For the text-containing cell, return its midpoint in [X, Y] coordinate format. 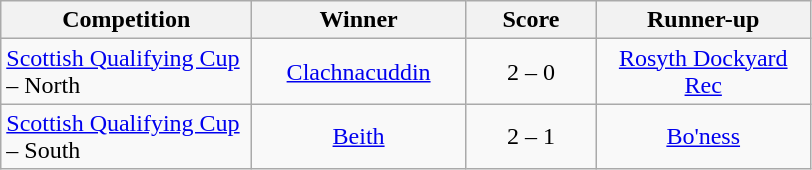
Clachnacuddin [359, 72]
Score [530, 20]
2 – 0 [530, 72]
Scottish Qualifying Cup – South [126, 136]
2 – 1 [530, 136]
Bo'ness [703, 136]
Beith [359, 136]
Scottish Qualifying Cup – North [126, 72]
Competition [126, 20]
Rosyth Dockyard Rec [703, 72]
Winner [359, 20]
Runner-up [703, 20]
